From the cell containing the given text, extract its center point as (X, Y) coordinate. 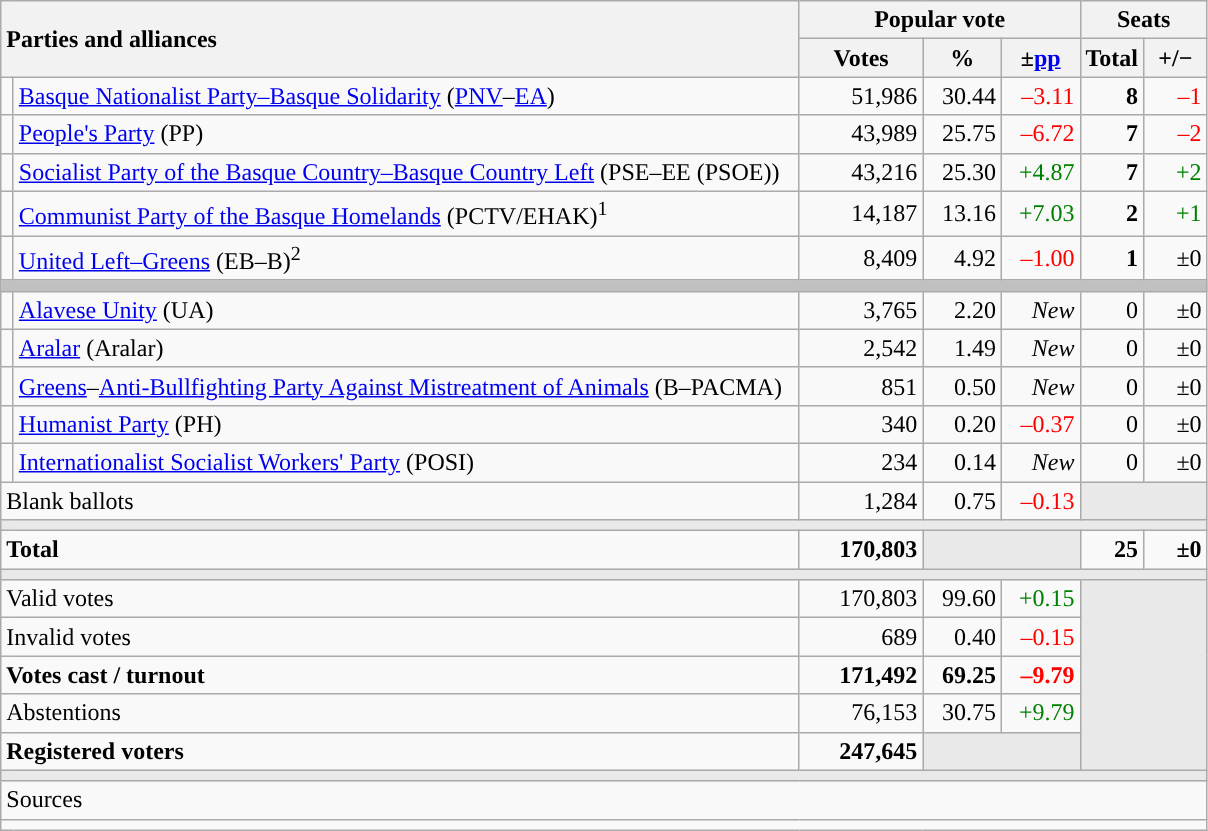
1 (1112, 258)
% (962, 58)
Seats (1144, 20)
±pp (1040, 58)
4.92 (962, 258)
Aralar (Aralar) (406, 348)
–6.72 (1040, 134)
43,216 (861, 172)
247,645 (861, 751)
2,542 (861, 348)
340 (861, 424)
+0.15 (1040, 599)
2 (1112, 214)
–0.13 (1040, 501)
25.30 (962, 172)
Basque Nationalist Party–Basque Solidarity (PNV–EA) (406, 96)
Registered voters (400, 751)
Abstentions (400, 713)
–3.11 (1040, 96)
14,187 (861, 214)
–1 (1176, 96)
Communist Party of the Basque Homelands (PCTV/EHAK)1 (406, 214)
–2 (1176, 134)
Popular vote (940, 20)
0.50 (962, 386)
–0.15 (1040, 637)
8,409 (861, 258)
0.40 (962, 637)
+2 (1176, 172)
–1.00 (1040, 258)
+9.79 (1040, 713)
–9.79 (1040, 675)
Valid votes (400, 599)
+/− (1176, 58)
30.44 (962, 96)
Blank ballots (400, 501)
Humanist Party (PH) (406, 424)
0.14 (962, 462)
Invalid votes (400, 637)
8 (1112, 96)
1,284 (861, 501)
76,153 (861, 713)
69.25 (962, 675)
13.16 (962, 214)
2.20 (962, 310)
99.60 (962, 599)
Sources (604, 800)
United Left–Greens (EB–B)2 (406, 258)
Internationalist Socialist Workers' Party (POSI) (406, 462)
Votes cast / turnout (400, 675)
0.20 (962, 424)
+7.03 (1040, 214)
+4.87 (1040, 172)
171,492 (861, 675)
30.75 (962, 713)
689 (861, 637)
25.75 (962, 134)
Socialist Party of the Basque Country–Basque Country Left (PSE–EE (PSOE)) (406, 172)
Votes (861, 58)
851 (861, 386)
Alavese Unity (UA) (406, 310)
43,989 (861, 134)
234 (861, 462)
People's Party (PP) (406, 134)
–0.37 (1040, 424)
51,986 (861, 96)
3,765 (861, 310)
Parties and alliances (400, 39)
0.75 (962, 501)
Greens–Anti-Bullfighting Party Against Mistreatment of Animals (B–PACMA) (406, 386)
+1 (1176, 214)
1.49 (962, 348)
25 (1112, 550)
